Scan for the cell matching the given text and deliver its [x, y] coordinate at center. 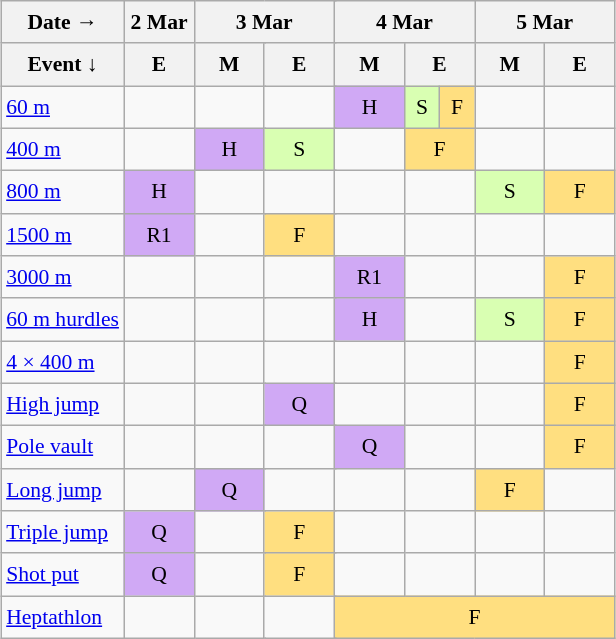
400 m [62, 150]
2 Mar [159, 22]
Long jump [62, 490]
5 Mar [545, 22]
Shot put [62, 574]
60 m hurdles [62, 320]
Pole vault [62, 448]
Heptathlon [62, 618]
Date → [62, 22]
3000 m [62, 278]
4 × 400 m [62, 362]
1500 m [62, 234]
Event ↓ [62, 64]
4 Mar [404, 22]
Triple jump [62, 532]
High jump [62, 404]
3 Mar [264, 22]
800 m [62, 192]
60 m [62, 108]
